For the text-containing cell, return its midpoint in [x, y] coordinate format. 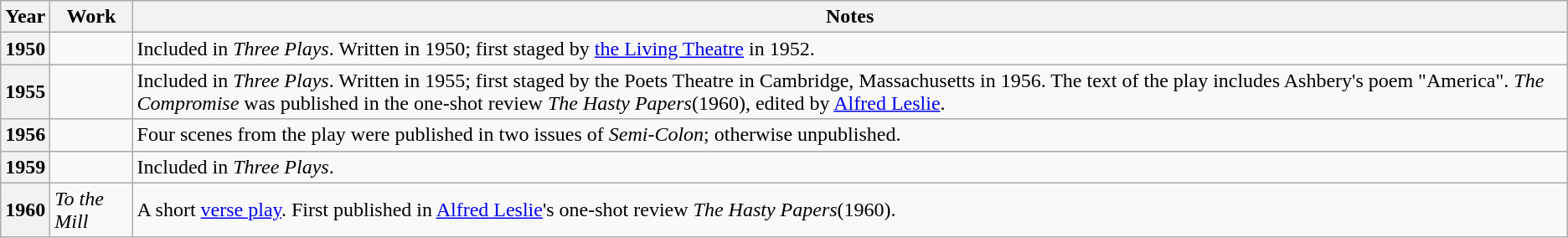
Included in Three Plays. [849, 167]
1956 [25, 135]
To the Mill [91, 210]
Included in Three Plays. Written in 1950; first staged by the Living Theatre in 1952. [849, 49]
1960 [25, 210]
A short verse play. First published in Alfred Leslie's one-shot review The Hasty Papers(1960). [849, 210]
1950 [25, 49]
Work [91, 17]
Four scenes from the play were published in two issues of Semi-Colon; otherwise unpublished. [849, 135]
1955 [25, 92]
Year [25, 17]
Notes [849, 17]
1959 [25, 167]
